Find where the given text appears and provide that cell's center as [X, Y] coordinate. 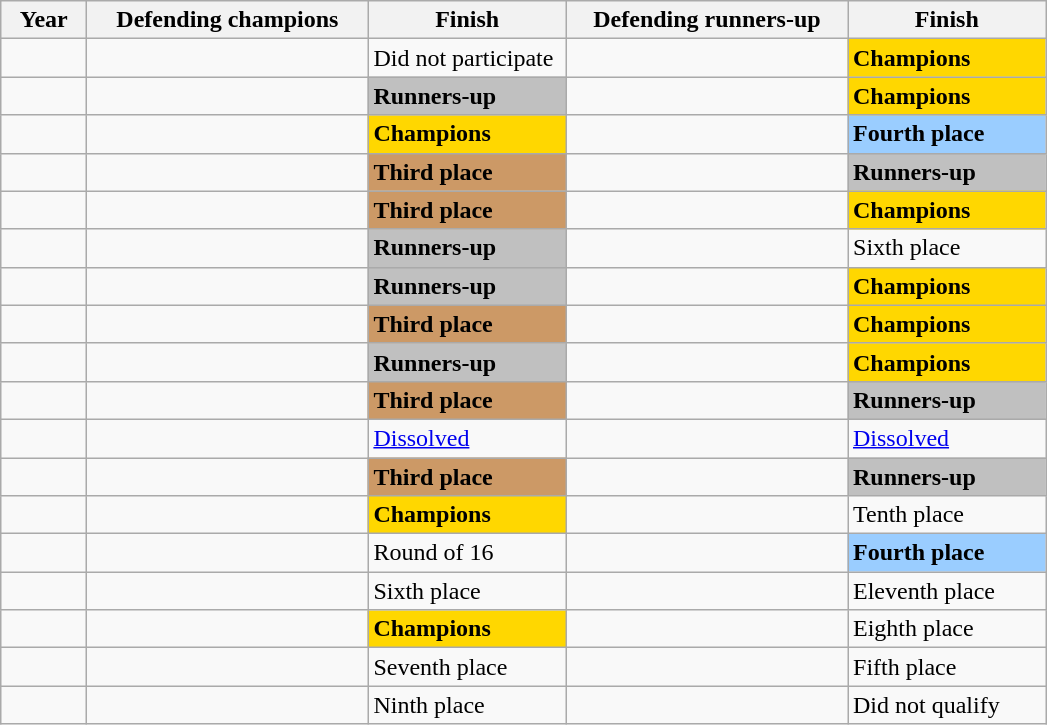
Did not qualify [948, 705]
Defending runners-up [706, 20]
Eighth place [948, 629]
Eleventh place [948, 591]
Year [44, 20]
Round of 16 [468, 553]
Ninth place [468, 705]
Seventh place [468, 667]
Tenth place [948, 515]
Fifth place [948, 667]
Did not participate [468, 58]
Defending champions [228, 20]
